Pinpoint the cell where the given text exists, returning its (x, y) midpoint coordinate. 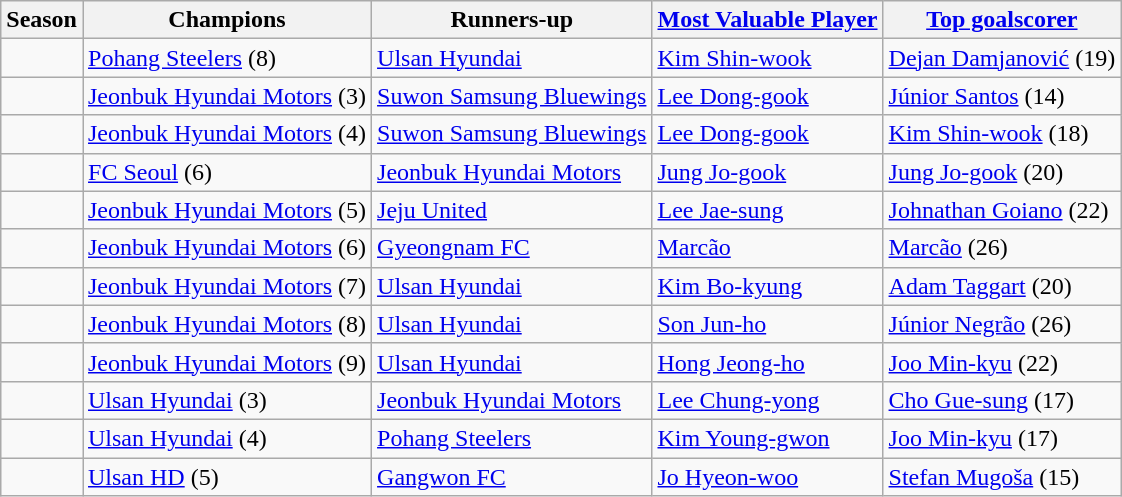
Gangwon FC (512, 477)
Pohang Steelers (512, 438)
Ulsan Hyundai (4) (226, 438)
Lee Chung-yong (768, 400)
Season (42, 20)
Jung Jo-gook (20) (1002, 172)
Marcão (768, 248)
Ulsan Hyundai (3) (226, 400)
Kim Shin-wook (18) (1002, 134)
Adam Taggart (20) (1002, 286)
Champions (226, 20)
FC Seoul (6) (226, 172)
Pohang Steelers (8) (226, 58)
Jeju United (512, 210)
Most Valuable Player (768, 20)
Dejan Damjanović (19) (1002, 58)
Ulsan HD (5) (226, 477)
Cho Gue-sung (17) (1002, 400)
Kim Shin-wook (768, 58)
Jeonbuk Hyundai Motors (9) (226, 362)
Jeonbuk Hyundai Motors (4) (226, 134)
Marcão (26) (1002, 248)
Jeonbuk Hyundai Motors (8) (226, 324)
Júnior Negrão (26) (1002, 324)
Top goalscorer (1002, 20)
Johnathan Goiano (22) (1002, 210)
Hong Jeong-ho (768, 362)
Son Jun-ho (768, 324)
Jeonbuk Hyundai Motors (3) (226, 96)
Kim Bo-kyung (768, 286)
Runners-up (512, 20)
Joo Min-kyu (22) (1002, 362)
Jeonbuk Hyundai Motors (6) (226, 248)
Lee Jae-sung (768, 210)
Stefan Mugoša (15) (1002, 477)
Gyeongnam FC (512, 248)
Júnior Santos (14) (1002, 96)
Jung Jo-gook (768, 172)
Kim Young-gwon (768, 438)
Joo Min-kyu (17) (1002, 438)
Jeonbuk Hyundai Motors (7) (226, 286)
Jo Hyeon-woo (768, 477)
Jeonbuk Hyundai Motors (5) (226, 210)
